Identify which cell holds the provided text, then report its (X, Y) central coordinate. 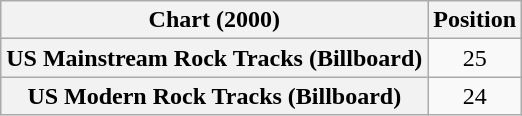
Chart (2000) (214, 20)
US Modern Rock Tracks (Billboard) (214, 96)
Position (475, 20)
US Mainstream Rock Tracks (Billboard) (214, 58)
25 (475, 58)
24 (475, 96)
